Extract the (x, y) coordinate from the center of the cell holding the provided text.  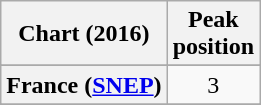
Peakposition (213, 34)
Chart (2016) (84, 34)
France (SNEP) (84, 85)
3 (213, 85)
